Detect which cell encompasses the target text, then output its (X, Y) center coordinate. 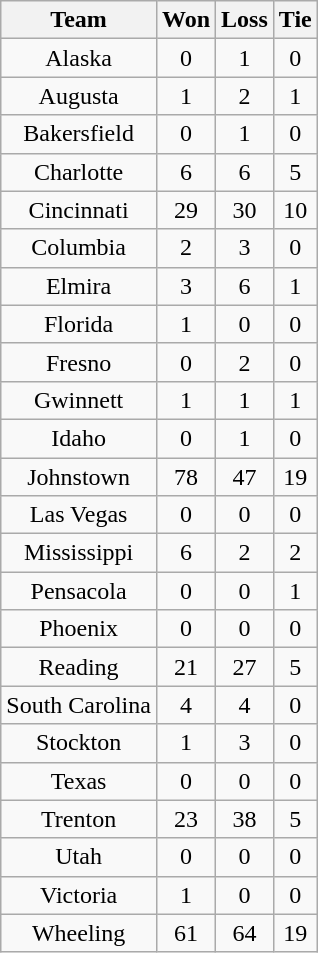
64 (245, 933)
Tie (295, 20)
Reading (79, 667)
Texas (79, 781)
Loss (245, 20)
10 (295, 210)
Cincinnati (79, 210)
South Carolina (79, 705)
47 (245, 477)
Bakersfield (79, 134)
Wheeling (79, 933)
Utah (79, 857)
Team (79, 20)
Idaho (79, 438)
61 (186, 933)
Mississippi (79, 553)
Phoenix (79, 629)
Augusta (79, 96)
Victoria (79, 895)
27 (245, 667)
Stockton (79, 743)
Fresno (79, 362)
Trenton (79, 819)
Las Vegas (79, 515)
Charlotte (79, 172)
30 (245, 210)
Johnstown (79, 477)
Gwinnett (79, 400)
Pensacola (79, 591)
21 (186, 667)
Elmira (79, 286)
29 (186, 210)
Alaska (79, 58)
23 (186, 819)
78 (186, 477)
Columbia (79, 248)
Won (186, 20)
Florida (79, 324)
38 (245, 819)
